Provide the [x, y] coordinate of the cell's center where the given text is located.  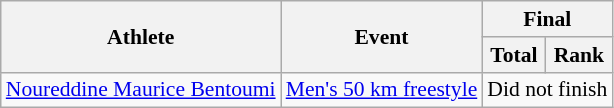
Final [547, 19]
Men's 50 km freestyle [382, 90]
Did not finish [547, 90]
Rank [580, 55]
Noureddine Maurice Bentoumi [141, 90]
Total [514, 55]
Event [382, 36]
Athlete [141, 36]
